Capture the cell that displays the provided text and extract its (X, Y) central coordinate. 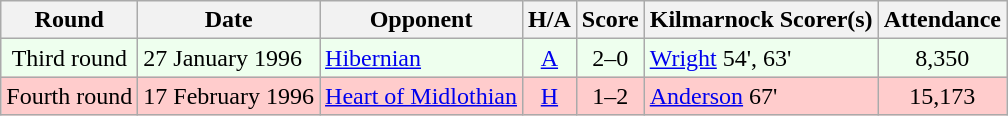
27 January 1996 (229, 58)
Attendance (942, 20)
Wright 54', 63' (761, 58)
A (550, 58)
Hibernian (422, 58)
Round (70, 20)
H (550, 96)
Fourth round (70, 96)
15,173 (942, 96)
H/A (550, 20)
Score (610, 20)
Heart of Midlothian (422, 96)
17 February 1996 (229, 96)
Opponent (422, 20)
2–0 (610, 58)
Third round (70, 58)
Kilmarnock Scorer(s) (761, 20)
Date (229, 20)
8,350 (942, 58)
1–2 (610, 96)
Anderson 67' (761, 96)
